Search for the cell housing the specified text and yield its [X, Y] center coordinate. 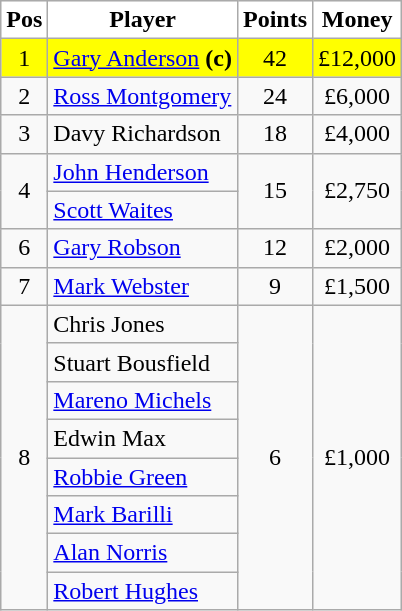
42 [274, 58]
Chris Jones [143, 324]
Stuart Bousfield [143, 362]
8 [24, 457]
Mark Barilli [143, 515]
2 [24, 96]
Mark Webster [143, 286]
1 [24, 58]
Davy Richardson [143, 134]
Pos [24, 20]
15 [274, 191]
£2,750 [358, 191]
£12,000 [358, 58]
Gary Anderson (c) [143, 58]
John Henderson [143, 172]
Mareno Michels [143, 400]
Edwin Max [143, 438]
Player [143, 20]
Points [274, 20]
7 [24, 286]
Money [358, 20]
£1,500 [358, 286]
Alan Norris [143, 553]
18 [274, 134]
24 [274, 96]
£2,000 [358, 248]
3 [24, 134]
£1,000 [358, 457]
Gary Robson [143, 248]
9 [274, 286]
Scott Waites [143, 210]
12 [274, 248]
Ross Montgomery [143, 96]
4 [24, 191]
Robert Hughes [143, 591]
£4,000 [358, 134]
Robbie Green [143, 477]
£6,000 [358, 96]
